Output the (x, y) coordinate of the center of the cell containing the given text.  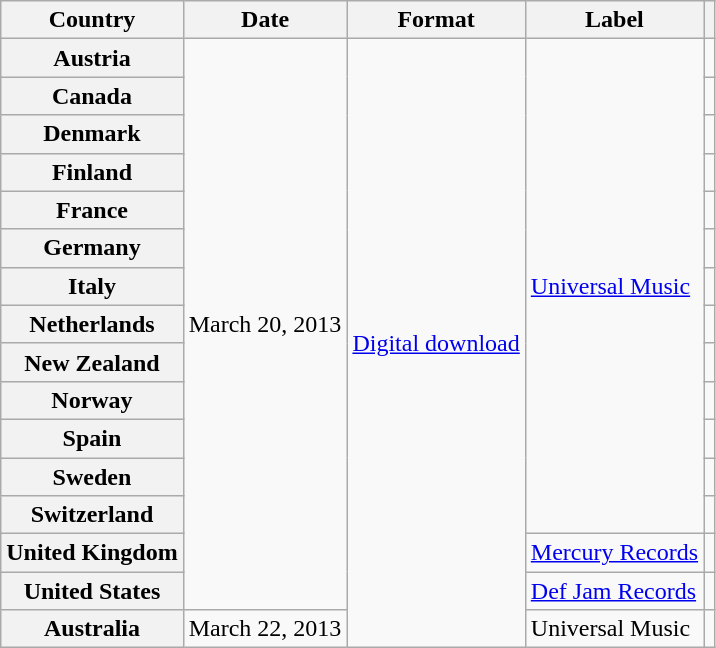
Country (92, 20)
United States (92, 591)
Norway (92, 400)
Canada (92, 96)
Date (265, 20)
Mercury Records (614, 553)
Denmark (92, 134)
Spain (92, 438)
Germany (92, 248)
Austria (92, 58)
Italy (92, 286)
New Zealand (92, 362)
March 22, 2013 (265, 629)
Label (614, 20)
Digital download (436, 344)
March 20, 2013 (265, 324)
Format (436, 20)
Netherlands (92, 324)
Switzerland (92, 515)
Finland (92, 172)
United Kingdom (92, 553)
Australia (92, 629)
Sweden (92, 477)
Def Jam Records (614, 591)
France (92, 210)
